Locate the cell with the specified text and output its (X, Y) center coordinate. 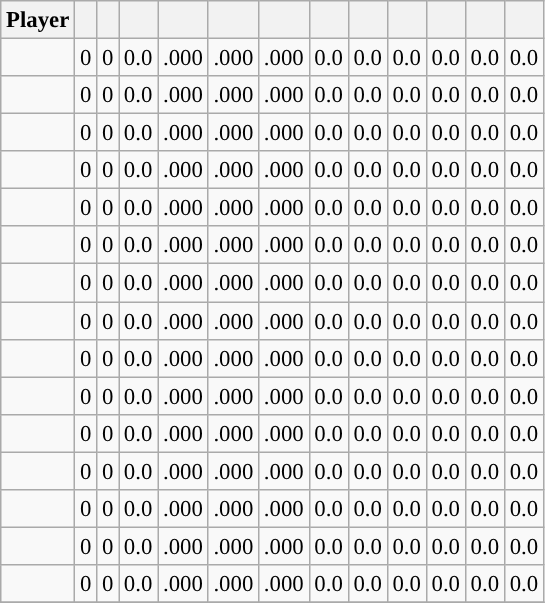
Player (38, 20)
